Provide the (x, y) coordinate of the cell's center where the given text is located.  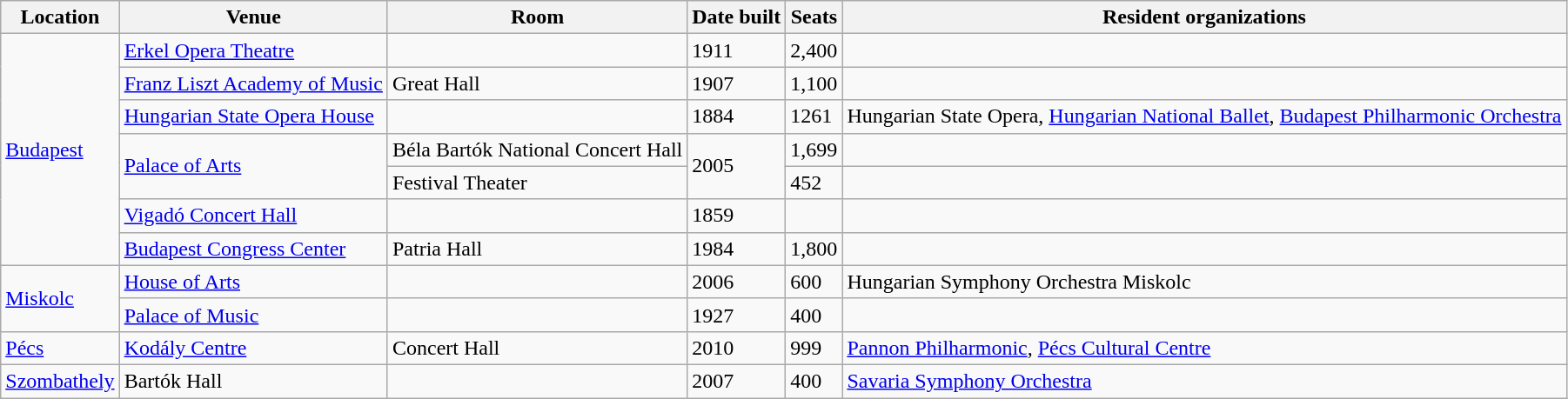
Festival Theater (537, 183)
1907 (736, 83)
Erkel Opera Theatre (253, 50)
1859 (736, 216)
1,800 (814, 249)
Savaria Symphony Orchestra (1204, 381)
2010 (736, 348)
Vigadó Concert Hall (253, 216)
Palace of Arts (253, 166)
Hungarian State Opera, Hungarian National Ballet, Budapest Philharmonic Orchestra (1204, 116)
Room (537, 17)
Kodály Centre (253, 348)
2007 (736, 381)
Hungarian Symphony Orchestra Miskolc (1204, 282)
House of Arts (253, 282)
1,699 (814, 150)
Budapest Congress Center (253, 249)
2005 (736, 166)
Date built (736, 17)
Seats (814, 17)
Franz Liszt Academy of Music (253, 83)
Szombathely (60, 381)
Miskolc (60, 298)
452 (814, 183)
Pannon Philharmonic, Pécs Cultural Centre (1204, 348)
2,400 (814, 50)
Pécs (60, 348)
Great Hall (537, 83)
Palace of Music (253, 315)
Resident organizations (1204, 17)
600 (814, 282)
1927 (736, 315)
999 (814, 348)
Budapest (60, 150)
Concert Hall (537, 348)
1,100 (814, 83)
Location (60, 17)
Hungarian State Opera House (253, 116)
1911 (736, 50)
Venue (253, 17)
1261 (814, 116)
Patria Hall (537, 249)
2006 (736, 282)
1884 (736, 116)
Béla Bartók National Concert Hall (537, 150)
1984 (736, 249)
Bartók Hall (253, 381)
